Locate the cell with the specified text and output its (X, Y) center coordinate. 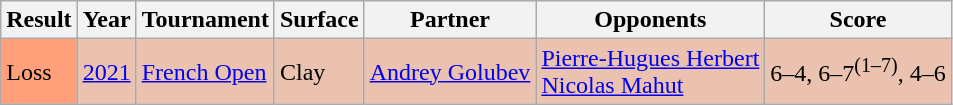
2021 (106, 72)
Opponents (650, 20)
Surface (319, 20)
Andrey Golubev (450, 72)
Score (858, 20)
Clay (319, 72)
Pierre-Hugues Herbert Nicolas Mahut (650, 72)
French Open (205, 72)
Loss (39, 72)
Tournament (205, 20)
6–4, 6–7(1–7), 4–6 (858, 72)
Result (39, 20)
Year (106, 20)
Partner (450, 20)
